Provide the [X, Y] coordinate of the cell's center where the given text is located.  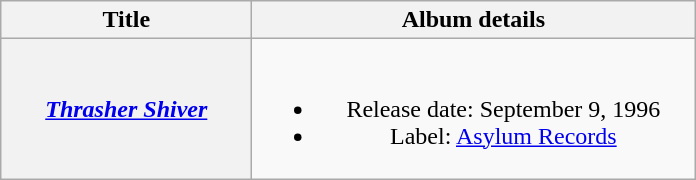
Release date: September 9, 1996Label: Asylum Records [474, 109]
Thrasher Shiver [126, 109]
Title [126, 20]
Album details [474, 20]
